For the text-containing cell, return its midpoint in [x, y] coordinate format. 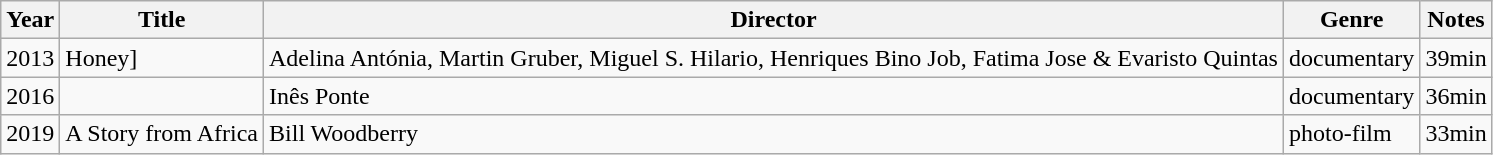
36min [1456, 96]
Year [30, 20]
Notes [1456, 20]
Bill Woodberry [774, 134]
39min [1456, 58]
Honey] [162, 58]
2019 [30, 134]
A Story from Africa [162, 134]
33min [1456, 134]
Adelina Antónia, Martin Gruber, Miguel S. Hilario, Henriques Bino Job, Fatima Jose & Evaristo Quintas [774, 58]
2013 [30, 58]
Director [774, 20]
Genre [1351, 20]
photo-film [1351, 134]
2016 [30, 96]
Title [162, 20]
Inês Ponte [774, 96]
